Provide the (x, y) coordinate of the cell's center where the given text is located.  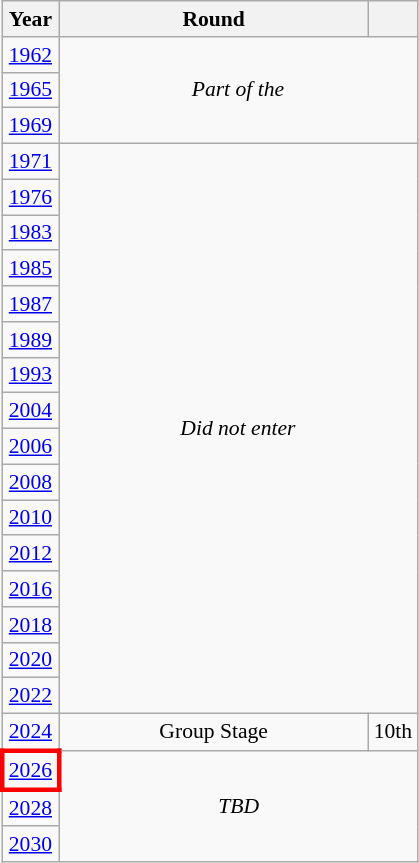
2008 (30, 482)
1965 (30, 90)
Round (214, 19)
1985 (30, 269)
2010 (30, 518)
10th (394, 732)
1969 (30, 126)
1976 (30, 197)
2004 (30, 411)
Part of the (238, 90)
2022 (30, 696)
1993 (30, 375)
2018 (30, 625)
Group Stage (214, 732)
1983 (30, 233)
1987 (30, 304)
2024 (30, 732)
1962 (30, 55)
2016 (30, 589)
TBD (238, 806)
2006 (30, 447)
2012 (30, 554)
2026 (30, 770)
2028 (30, 808)
2020 (30, 660)
Year (30, 19)
1971 (30, 162)
Did not enter (238, 429)
1989 (30, 340)
2030 (30, 845)
